From the cell containing the given text, extract its center point as [X, Y] coordinate. 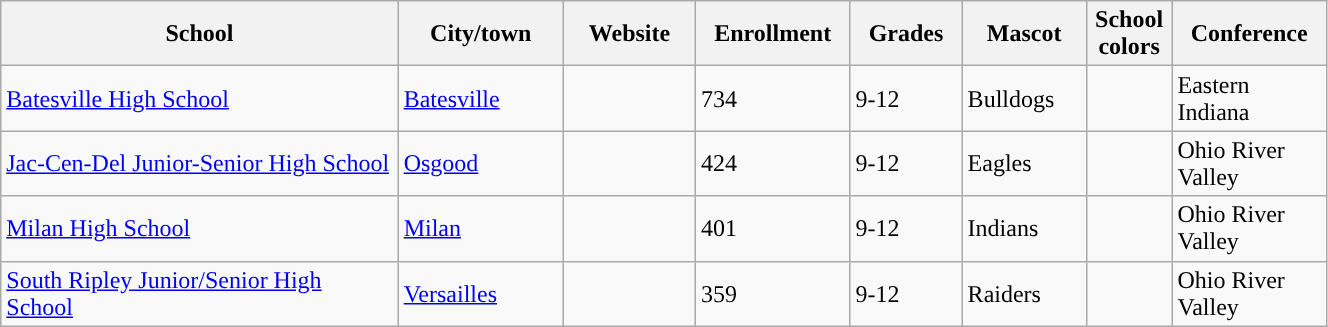
Jac-Cen-Del Junior-Senior High School [200, 164]
Batesville [480, 98]
424 [773, 164]
401 [773, 228]
734 [773, 98]
Eastern Indiana [1249, 98]
359 [773, 294]
Website [629, 34]
Conference [1249, 34]
Eagles [1024, 164]
Grades [906, 34]
Indians [1024, 228]
Enrollment [773, 34]
Milan High School [200, 228]
Raiders [1024, 294]
School colors [1129, 34]
Batesville High School [200, 98]
City/town [480, 34]
Mascot [1024, 34]
South Ripley Junior/Senior High School [200, 294]
Versailles [480, 294]
Bulldogs [1024, 98]
School [200, 34]
Osgood [480, 164]
Milan [480, 228]
